Pinpoint the cell where the given text exists, returning its [x, y] midpoint coordinate. 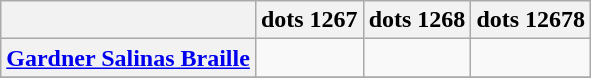
dots 1267 [309, 20]
dots 1268 [417, 20]
Gardner Salinas Braille [128, 58]
dots 12678 [531, 20]
